Return the (X, Y) coordinate for the center point of the cell that contains the specified text.  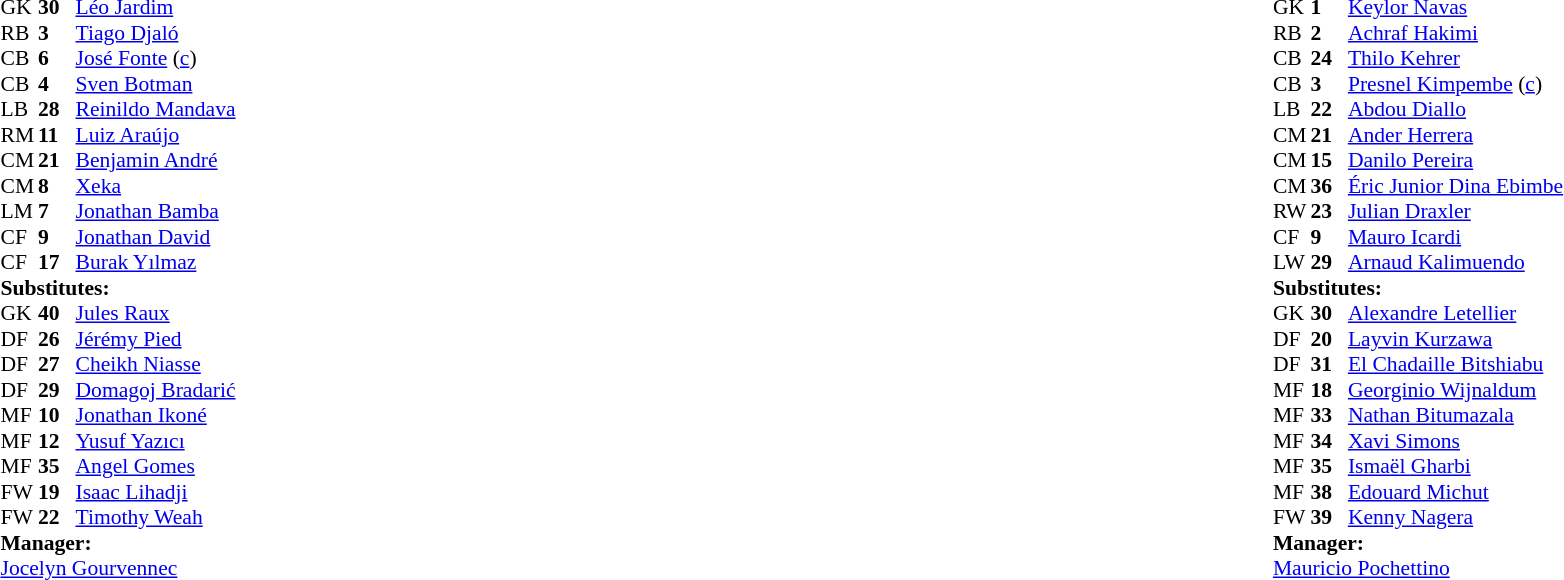
Benjamin André (156, 161)
Yusuf Yazıcı (156, 441)
Edouard Michut (1456, 492)
Layvin Kurzawa (1456, 339)
Xavi Simons (1456, 441)
Jonathan David (156, 237)
6 (57, 59)
31 (1329, 365)
23 (1329, 211)
2 (1329, 33)
40 (57, 313)
34 (1329, 441)
Mauro Icardi (1456, 237)
18 (1329, 390)
Abdou Diallo (1456, 109)
12 (57, 441)
Cheikh Niasse (156, 365)
Isaac Lihadji (156, 492)
El Chadaille Bitshiabu (1456, 365)
4 (57, 84)
Ander Herrera (1456, 135)
Éric Junior Dina Ebimbe (1456, 186)
15 (1329, 161)
Sven Botman (156, 84)
LW (1292, 263)
26 (57, 339)
19 (57, 492)
Jules Raux (156, 313)
José Fonte (c) (156, 59)
Jonathan Ikoné (156, 415)
30 (1329, 313)
Alexandre Letellier (1456, 313)
Danilo Pereira (1456, 161)
LM (19, 211)
33 (1329, 415)
Nathan Bitumazala (1456, 415)
36 (1329, 186)
RM (19, 135)
17 (57, 263)
Jérémy Pied (156, 339)
Presnel Kimpembe (c) (1456, 84)
Julian Draxler (1456, 211)
Georginio Wijnaldum (1456, 390)
Xeka (156, 186)
Reinildo Mandava (156, 109)
Domagoj Bradarić (156, 390)
10 (57, 415)
11 (57, 135)
RW (1292, 211)
Tiago Djaló (156, 33)
20 (1329, 339)
Achraf Hakimi (1456, 33)
27 (57, 365)
24 (1329, 59)
Jonathan Bamba (156, 211)
Timothy Weah (156, 517)
8 (57, 186)
28 (57, 109)
Kenny Nagera (1456, 517)
Ismaël Gharbi (1456, 467)
Luiz Araújo (156, 135)
Angel Gomes (156, 467)
38 (1329, 492)
7 (57, 211)
Arnaud Kalimuendo (1456, 263)
39 (1329, 517)
Burak Yılmaz (156, 263)
Thilo Kehrer (1456, 59)
